From the cell containing the given text, extract its center point as (X, Y) coordinate. 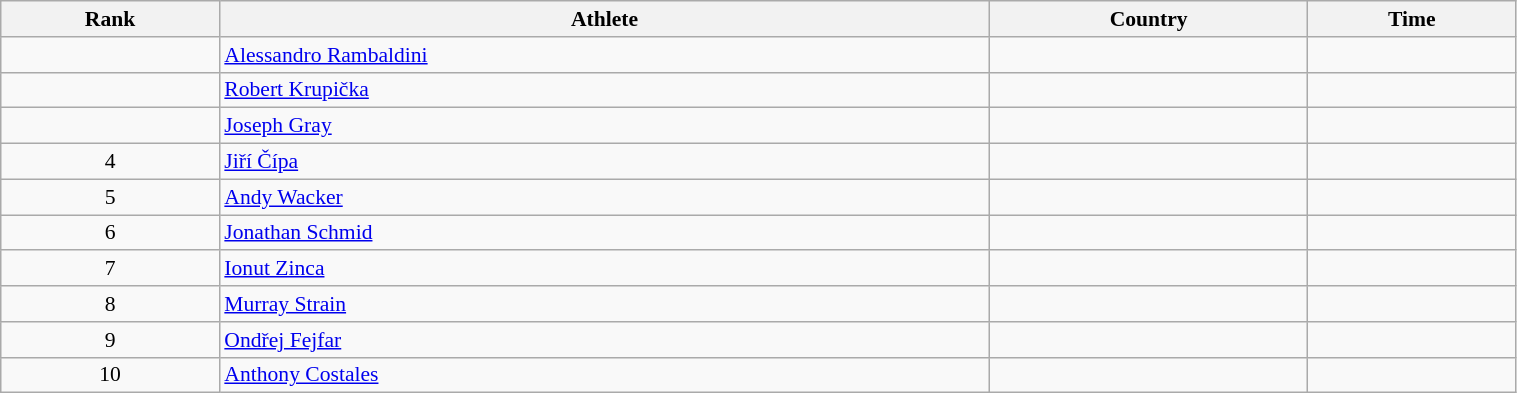
Jiří Čípa (604, 162)
Murray Strain (604, 304)
6 (110, 233)
Country (1149, 19)
Jonathan Schmid (604, 233)
7 (110, 269)
9 (110, 340)
5 (110, 197)
Andy Wacker (604, 197)
Anthony Costales (604, 375)
8 (110, 304)
Robert Krupička (604, 90)
Ionut Zinca (604, 269)
Ondřej Fejfar (604, 340)
4 (110, 162)
Alessandro Rambaldini (604, 55)
Joseph Gray (604, 126)
Time (1412, 19)
10 (110, 375)
Rank (110, 19)
Athlete (604, 19)
